Determine the (X, Y) coordinate at the center of the cell enclosing the given text.  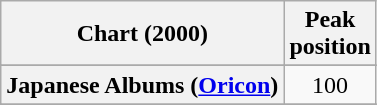
Peak position (330, 34)
100 (330, 85)
Chart (2000) (142, 34)
Japanese Albums (Oricon) (142, 85)
